Provide the [X, Y] coordinate of the cell's center where the given text is located.  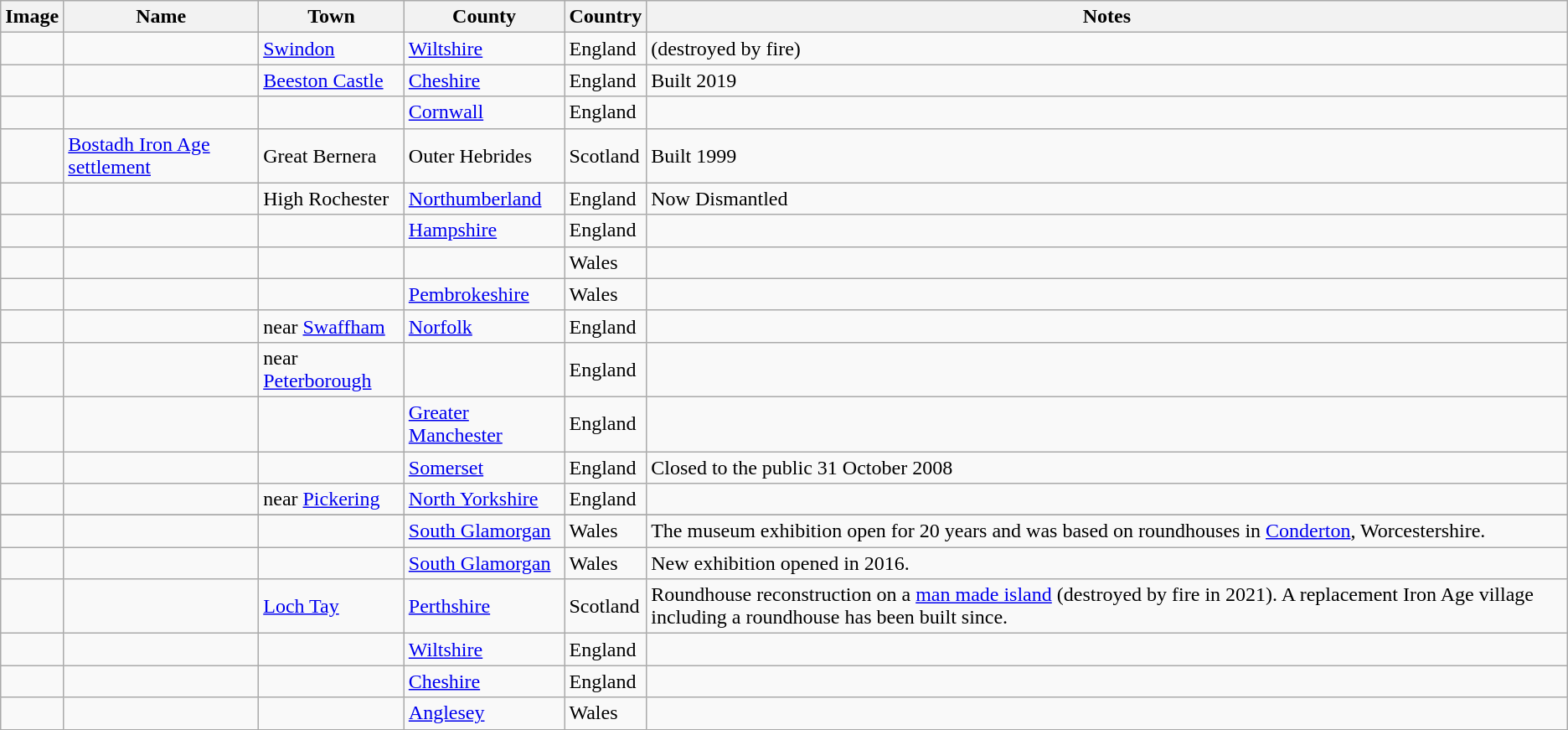
Swindon [332, 49]
Town [332, 17]
Perthshire [484, 607]
The museum exhibition open for 20 years and was based on roundhouses in Conderton, Worcestershire. [1107, 531]
Great Bernera [332, 156]
Built 2019 [1107, 80]
Now Dismantled [1107, 199]
Northumberland [484, 199]
Beeston Castle [332, 80]
(destroyed by fire) [1107, 49]
Greater Manchester [484, 424]
High Rochester [332, 199]
New exhibition opened in 2016. [1107, 563]
Bostadh Iron Age settlement [161, 156]
Loch Tay [332, 607]
Country [606, 17]
Hampshire [484, 230]
Cornwall [484, 112]
Notes [1107, 17]
near Peterborough [332, 369]
Image [32, 17]
Anglesey [484, 713]
near Swaffham [332, 326]
Outer Hebrides [484, 156]
Norfolk [484, 326]
Somerset [484, 467]
County [484, 17]
near Pickering [332, 500]
North Yorkshire [484, 500]
Built 1999 [1107, 156]
Closed to the public 31 October 2008 [1107, 467]
Pembrokeshire [484, 294]
Name [161, 17]
